Pinpoint the cell where the given text exists, returning its (X, Y) midpoint coordinate. 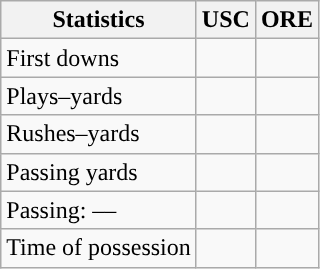
Time of possession (99, 248)
Plays–yards (99, 96)
Passing yards (99, 172)
USC (226, 20)
Statistics (99, 20)
Passing: –– (99, 210)
ORE (286, 20)
Rushes–yards (99, 134)
First downs (99, 58)
